Provide the (x, y) coordinate of the cell's center where the given text is located.  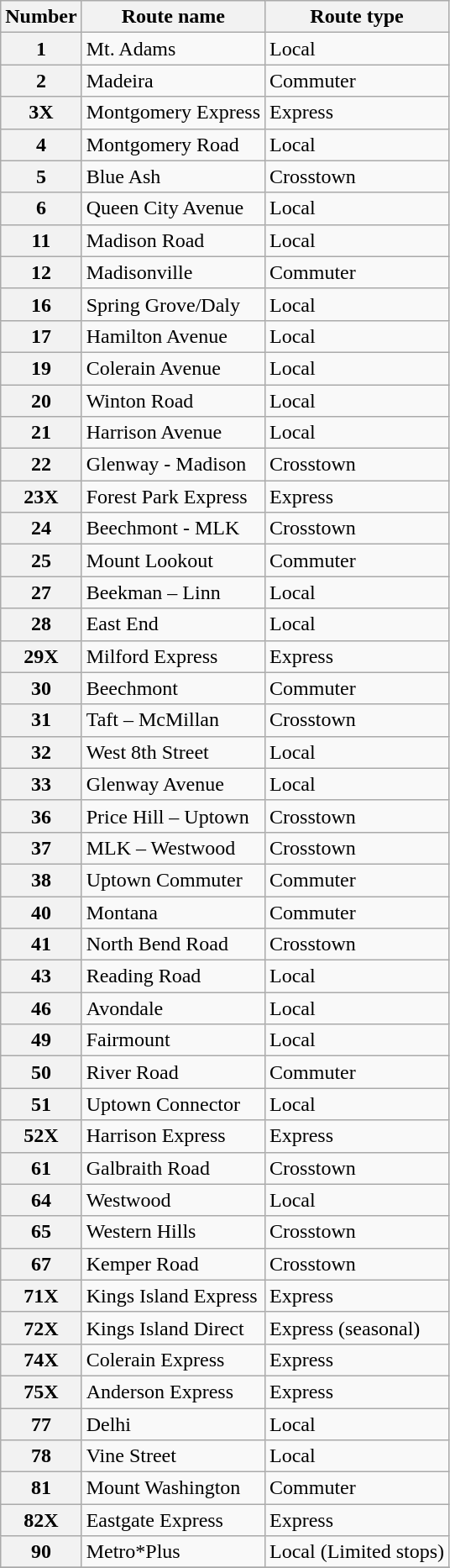
2 (41, 81)
64 (41, 1200)
Madison Road (173, 240)
52X (41, 1136)
Route name (173, 17)
33 (41, 784)
Blue Ash (173, 176)
Delhi (173, 1424)
Spring Grove/Daly (173, 304)
Montgomery Express (173, 113)
41 (41, 944)
23X (41, 497)
Westwood (173, 1200)
19 (41, 368)
Mount Washington (173, 1488)
MLK – Westwood (173, 848)
51 (41, 1104)
38 (41, 880)
Mount Lookout (173, 560)
Fairmount (173, 1040)
Winton Road (173, 401)
82X (41, 1520)
65 (41, 1232)
Uptown Commuter (173, 880)
Queen City Avenue (173, 208)
Number (41, 17)
Taft – McMillan (173, 720)
Montgomery Road (173, 145)
Local (Limited stops) (358, 1552)
74X (41, 1360)
32 (41, 752)
Milford Express (173, 656)
East End (173, 624)
Madisonville (173, 272)
24 (41, 529)
37 (41, 848)
27 (41, 592)
Glenway Avenue (173, 784)
25 (41, 560)
75X (41, 1392)
Route type (358, 17)
Price Hill – Uptown (173, 816)
6 (41, 208)
Kings Island Express (173, 1296)
61 (41, 1168)
Express (seasonal) (358, 1328)
Forest Park Express (173, 497)
Glenway - Madison (173, 465)
11 (41, 240)
31 (41, 720)
4 (41, 145)
North Bend Road (173, 944)
Kings Island Direct (173, 1328)
Madeira (173, 81)
67 (41, 1264)
Beekman – Linn (173, 592)
36 (41, 816)
West 8th Street (173, 752)
Harrison Express (173, 1136)
29X (41, 656)
Uptown Connector (173, 1104)
49 (41, 1040)
28 (41, 624)
3X (41, 113)
Colerain Express (173, 1360)
Colerain Avenue (173, 368)
Montana (173, 912)
30 (41, 688)
Hamilton Avenue (173, 336)
22 (41, 465)
1 (41, 49)
21 (41, 433)
17 (41, 336)
River Road (173, 1072)
Mt. Adams (173, 49)
90 (41, 1552)
72X (41, 1328)
Kemper Road (173, 1264)
77 (41, 1424)
50 (41, 1072)
20 (41, 401)
5 (41, 176)
71X (41, 1296)
Eastgate Express (173, 1520)
81 (41, 1488)
Metro*Plus (173, 1552)
Reading Road (173, 976)
43 (41, 976)
16 (41, 304)
Anderson Express (173, 1392)
46 (41, 1008)
Western Hills (173, 1232)
12 (41, 272)
78 (41, 1456)
Harrison Avenue (173, 433)
Galbraith Road (173, 1168)
40 (41, 912)
Vine Street (173, 1456)
Beechmont (173, 688)
Beechmont - MLK (173, 529)
Avondale (173, 1008)
